Return [X, Y] of the center of cell containing provided text 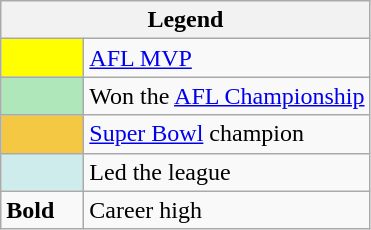
Bold [42, 210]
Legend [186, 20]
Super Bowl champion [227, 134]
Career high [227, 210]
AFL MVP [227, 58]
Won the AFL Championship [227, 96]
Led the league [227, 172]
